Scan for the cell matching the given text and deliver its (x, y) coordinate at center. 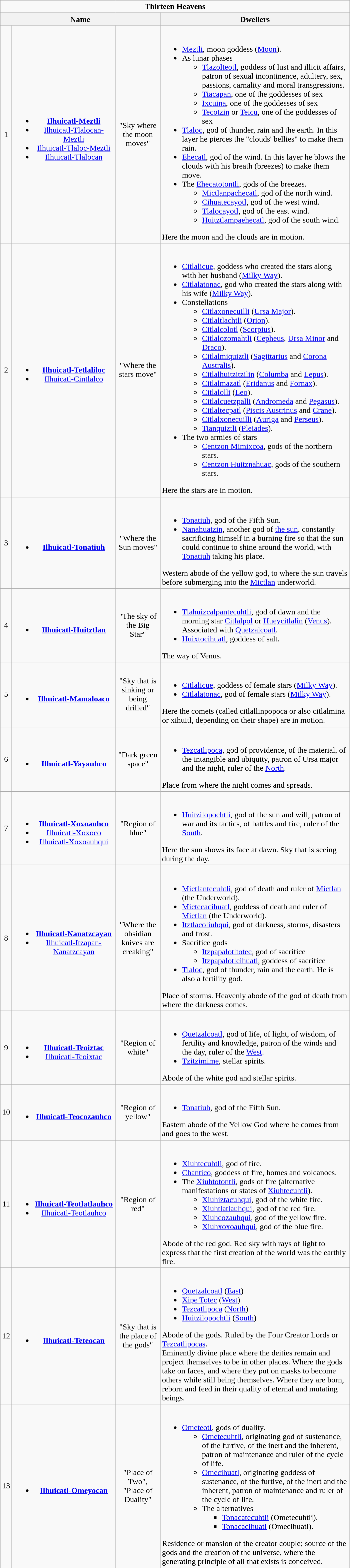
"Where the stars move" (138, 370)
Ilhuicatl-XoxoauhcoIlhuicatl-XoxocoIlhuicatl-Xoxoauhqui (64, 828)
Dwellers (255, 19)
11 (6, 1204)
"The sky of the Big Star" (138, 625)
"Dark green space" (138, 759)
"Sky that is sinking or being drilled" (138, 694)
Ilhuicatl-Omeyocan (64, 1486)
Ilhuicatl-TeotlatlauhcoIlhuicatl-Teotlauhco (64, 1204)
"Region of red" (138, 1204)
8 (6, 938)
5 (6, 694)
"Region of blue" (138, 828)
Thirteen Heavens (175, 7)
1 (6, 135)
"Where the obsidian knives are creaking" (138, 938)
12 (6, 1336)
6 (6, 759)
Ilhuicatl-Tonatiuh (64, 542)
13 (6, 1486)
3 (6, 542)
Ilhuicatl-Teocozauhco (64, 1112)
"Place of Two", "Place of Duality" (138, 1486)
Ilhuicatl-Teteocan (64, 1336)
Ilhuicatl-TeoiztacIlhuicatl-Teoixtac (64, 1048)
Ilhuicatl-TetlalilocIlhuicatl-Cintlalco (64, 370)
"Region of white" (138, 1048)
9 (6, 1048)
Tonatiuh, god of the Fifth Sun.Eastern abode of the Yellow God where he comes from and goes to the west. (255, 1112)
"Sky where the moon moves" (138, 135)
2 (6, 370)
"Sky that is the place of the gods" (138, 1336)
"Region of yellow" (138, 1112)
Ilhuicatl-Huitztlan (64, 625)
"Where the Sun moves" (138, 542)
4 (6, 625)
Name (80, 19)
10 (6, 1112)
7 (6, 828)
Ilhuicatl-MeztliIlhuicatl-Tlalocan-MeztliIlhuicatl-Tlaloc-MeztliIlhuicatl-Tlalocan (64, 135)
Ilhuicatl-NanatzcayanIlhuicatl-Itzapan-Nanatzcayan (64, 938)
Ilhuicatl-Yayauhco (64, 759)
Ilhuicatl-Mamaloaco (64, 694)
